Locate the cell with the specified text and output its [X, Y] center coordinate. 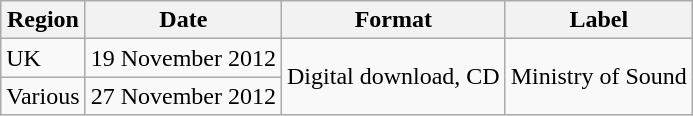
Format [394, 20]
Various [43, 96]
27 November 2012 [183, 96]
Date [183, 20]
Ministry of Sound [598, 77]
UK [43, 58]
Region [43, 20]
Digital download, CD [394, 77]
Label [598, 20]
19 November 2012 [183, 58]
